Return (X, Y) of the center of cell containing provided text 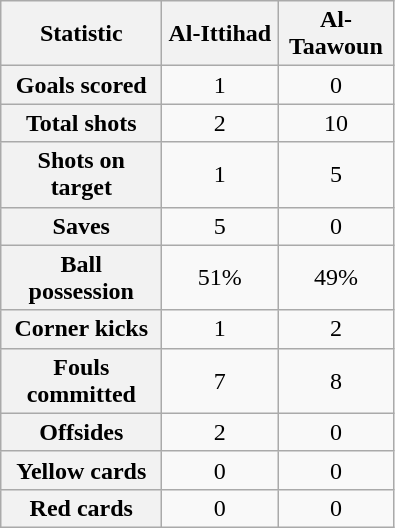
8 (336, 380)
Al-Taawoun (336, 34)
7 (220, 380)
Corner kicks (82, 329)
Ball possession (82, 278)
Shots on target (82, 174)
Statistic (82, 34)
Goals scored (82, 85)
Red cards (82, 508)
Fouls committed (82, 380)
Offsides (82, 432)
49% (336, 278)
Al-Ittihad (220, 34)
Yellow cards (82, 470)
Saves (82, 226)
51% (220, 278)
Total shots (82, 123)
10 (336, 123)
